Detect which cell encompasses the target text, then output its (x, y) center coordinate. 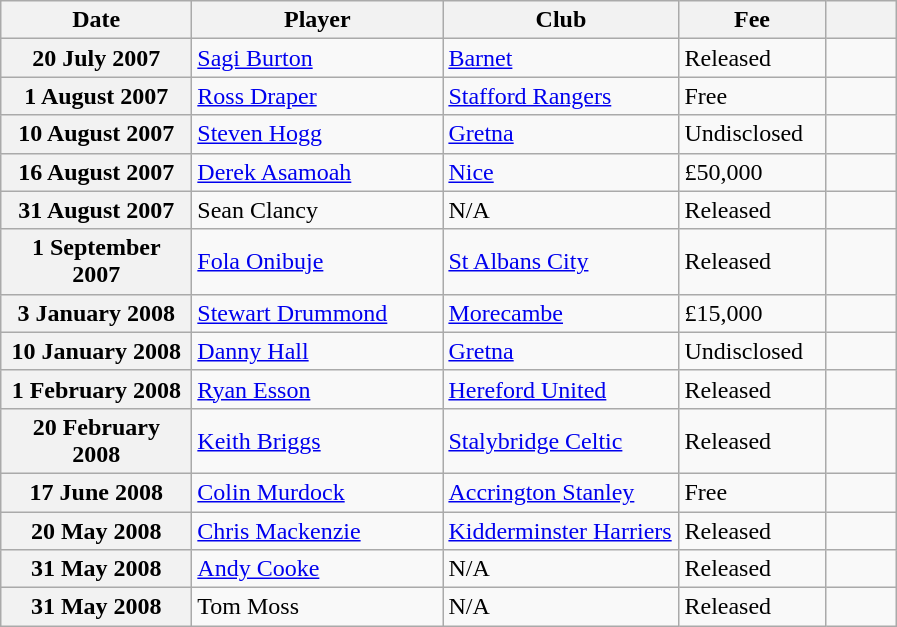
Sean Clancy (318, 210)
20 February 2008 (96, 440)
10 January 2008 (96, 351)
Barnet (561, 58)
Accrington Stanley (561, 492)
Keith Briggs (318, 440)
Stewart Drummond (318, 313)
Danny Hall (318, 351)
Nice (561, 172)
Andy Cooke (318, 569)
Colin Murdock (318, 492)
£15,000 (752, 313)
Chris Mackenzie (318, 531)
Fee (752, 20)
Date (96, 20)
1 February 2008 (96, 389)
Steven Hogg (318, 134)
Fola Onibuje (318, 262)
£50,000 (752, 172)
Derek Asamoah (318, 172)
Kidderminster Harriers (561, 531)
10 August 2007 (96, 134)
Ross Draper (318, 96)
Club (561, 20)
17 June 2008 (96, 492)
Hereford United (561, 389)
31 August 2007 (96, 210)
St Albans City (561, 262)
16 August 2007 (96, 172)
Sagi Burton (318, 58)
Player (318, 20)
1 August 2007 (96, 96)
Stalybridge Celtic (561, 440)
3 January 2008 (96, 313)
20 July 2007 (96, 58)
Tom Moss (318, 607)
1 September 2007 (96, 262)
20 May 2008 (96, 531)
Ryan Esson (318, 389)
Stafford Rangers (561, 96)
Morecambe (561, 313)
